Determine the [X, Y] coordinate at the center of the cell enclosing the given text.  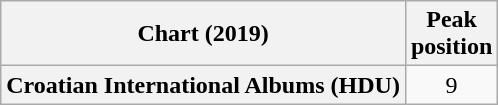
Chart (2019) [204, 34]
Peakposition [451, 34]
9 [451, 85]
Croatian International Albums (HDU) [204, 85]
